Determine the [x, y] coordinate at the center of the cell enclosing the given text.  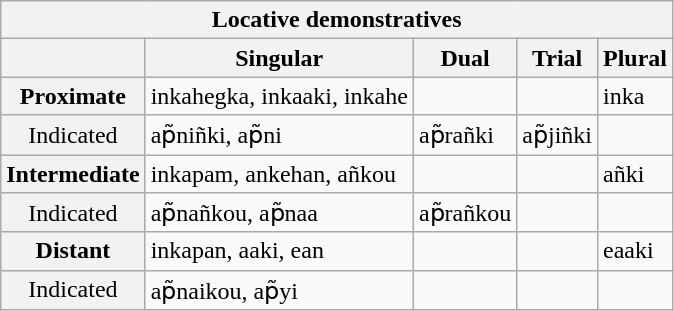
Locative demonstratives [337, 20]
Dual [464, 58]
Plural [634, 58]
Trial [558, 58]
eaaki [634, 251]
ap̃rañki [464, 135]
inkapam, ankehan, añkou [279, 173]
ap̃nañkou, ap̃naa [279, 213]
Singular [279, 58]
inkahegka, inkaaki, inkahe [279, 96]
ap̃niñki, ap̃ni [279, 135]
Proximate [73, 96]
Distant [73, 251]
inka [634, 96]
ap̃naikou, ap̃yi [279, 290]
ap̃rañkou [464, 213]
inkapan, aaki, ean [279, 251]
añki [634, 173]
ap̃jiñki [558, 135]
Intermediate [73, 173]
